Provide the (x, y) coordinate of the cell's center where the given text is located.  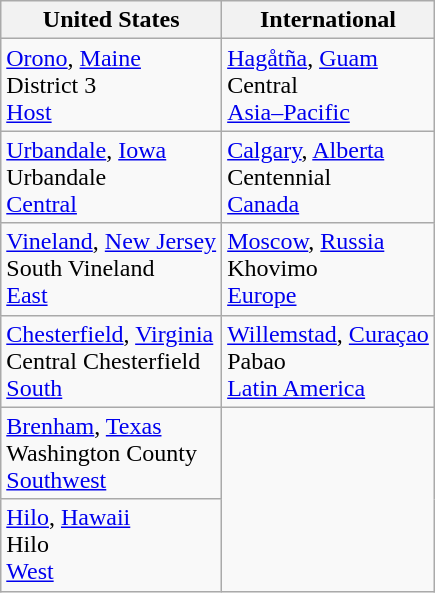
Willemstad, Curaçao Pabao Latin America (328, 361)
Orono, MaineDistrict 3Host (112, 85)
Urbandale, Iowa Urbandale Central (112, 177)
Vineland, New Jersey South VinelandEast (112, 269)
Moscow, Russia Khovimo Europe (328, 269)
Hagåtña, GuamCentralAsia–Pacific (328, 85)
Hilo, HawaiiHiloWest (112, 545)
International (328, 20)
Brenham, TexasWashington CountySouthwest (112, 453)
Chesterfield, VirginiaCentral ChesterfieldSouth (112, 361)
United States (112, 20)
Calgary, AlbertaCentennialCanada (328, 177)
